Output the (X, Y) coordinate of the center of the cell containing the given text.  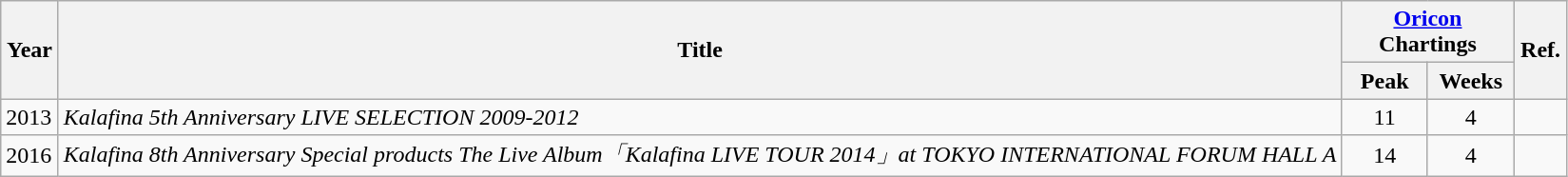
Title (700, 49)
Oricon Chartings (1428, 32)
2013 (30, 117)
14 (1384, 156)
Kalafina 8th Anniversary Special products The Live Album「Kalafina LIVE TOUR 2014」at TOKYO INTERNATIONAL FORUM HALL A (700, 156)
Ref. (1540, 49)
Kalafina 5th Anniversary LIVE SELECTION 2009-2012 (700, 117)
Weeks (1470, 81)
11 (1384, 117)
Peak (1384, 81)
Year (30, 49)
2016 (30, 156)
